Find where the given text appears and provide that cell's center as (x, y) coordinate. 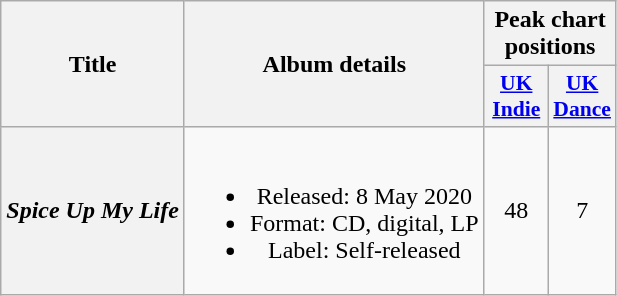
Peak chart positions (550, 34)
7 (582, 210)
Released: 8 May 2020Format: CD, digital, LPLabel: Self-released (334, 210)
Spice Up My Life (93, 210)
48 (516, 210)
Title (93, 64)
UK Dance (582, 96)
UK Indie (516, 96)
Album details (334, 64)
